Find where the given text appears and provide that cell's center as [x, y] coordinate. 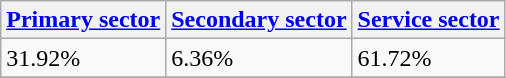
6.36% [259, 58]
Service sector [428, 20]
Secondary sector [259, 20]
Primary sector [84, 20]
61.72% [428, 58]
31.92% [84, 58]
